Return (X, Y) of the center of cell containing provided text 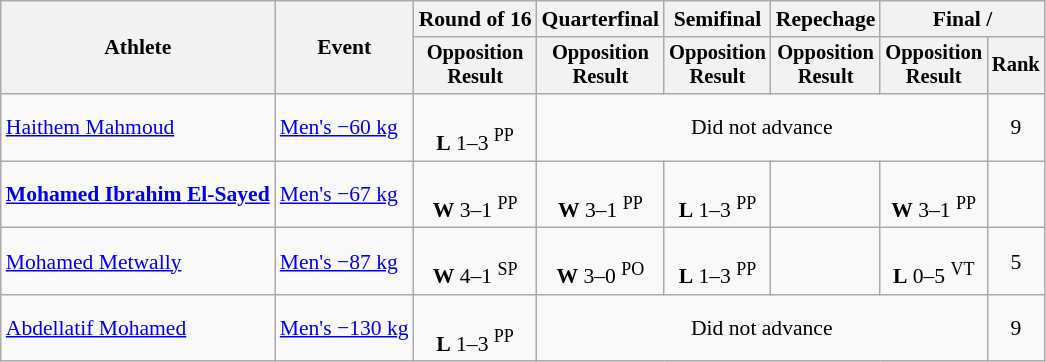
Semifinal (718, 19)
Mohamed Metwally (138, 262)
Athlete (138, 48)
Repechage (826, 19)
Haithem Mahmoud (138, 128)
Final / (962, 19)
Men's −130 kg (344, 328)
Abdellatif Mohamed (138, 328)
Men's −67 kg (344, 194)
L 0–5 VT (934, 262)
Round of 16 (476, 19)
Mohamed Ibrahim El-Sayed (138, 194)
5 (1016, 262)
W 3–0 PO (601, 262)
W 4–1 SP (476, 262)
Quarterfinal (601, 19)
Event (344, 48)
Rank (1016, 66)
Men's −87 kg (344, 262)
Men's −60 kg (344, 128)
